Provide the [X, Y] coordinate of the cell's center where the given text is located.  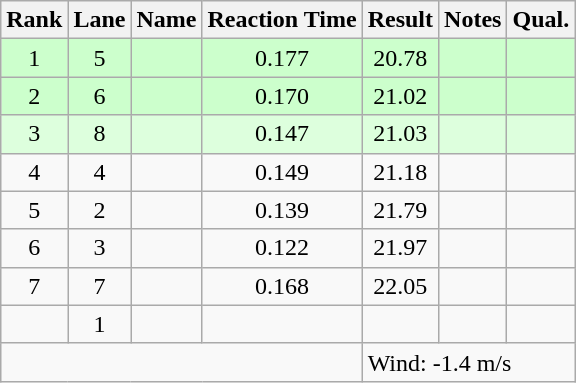
0.122 [282, 248]
Notes [473, 20]
8 [100, 134]
Lane [100, 20]
0.147 [282, 134]
0.139 [282, 210]
0.149 [282, 172]
Name [166, 20]
21.79 [400, 210]
0.168 [282, 286]
0.177 [282, 58]
Wind: -1.4 m/s [468, 362]
Rank [34, 20]
22.05 [400, 286]
0.170 [282, 96]
Reaction Time [282, 20]
21.18 [400, 172]
21.03 [400, 134]
21.97 [400, 248]
20.78 [400, 58]
Qual. [541, 20]
21.02 [400, 96]
Result [400, 20]
